Find where the given text appears and provide that cell's center as [x, y] coordinate. 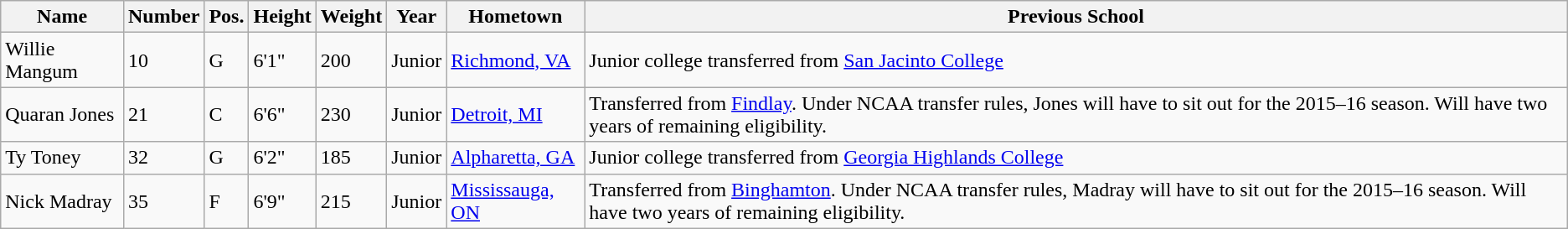
Alpharetta, GA [516, 158]
35 [163, 201]
215 [351, 201]
Willie Mangum [62, 60]
Junior college transferred from Georgia Highlands College [1075, 158]
Junior college transferred from San Jacinto College [1075, 60]
185 [351, 158]
Name [62, 17]
Year [417, 17]
F [226, 201]
10 [163, 60]
Previous School [1075, 17]
Mississauga, ON [516, 201]
6'9" [282, 201]
Pos. [226, 17]
Detroit, MI [516, 114]
Nick Madray [62, 201]
230 [351, 114]
Transferred from Findlay. Under NCAA transfer rules, Jones will have to sit out for the 2015–16 season. Will have two years of remaining eligibility. [1075, 114]
Quaran Jones [62, 114]
6'6" [282, 114]
Weight [351, 17]
Hometown [516, 17]
21 [163, 114]
Height [282, 17]
200 [351, 60]
Number [163, 17]
6'1" [282, 60]
6'2" [282, 158]
C [226, 114]
32 [163, 158]
Richmond, VA [516, 60]
Ty Toney [62, 158]
